Determine the (X, Y) coordinate at the center of the cell enclosing the given text.  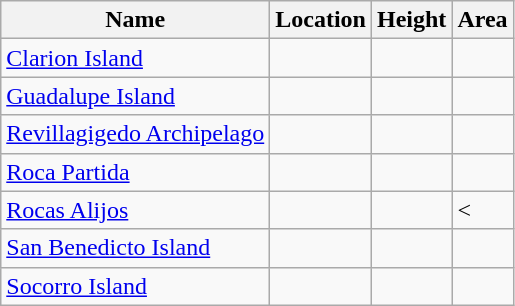
Area (482, 20)
Name (136, 20)
Rocas Alijos (136, 210)
San Benedicto Island (136, 248)
< (482, 210)
Roca Partida (136, 172)
Clarion Island (136, 58)
Location (321, 20)
Guadalupe Island (136, 96)
Height (411, 20)
Socorro Island (136, 286)
Revillagigedo Archipelago (136, 134)
